Return the [x, y] coordinate for the center point of the cell that contains the specified text.  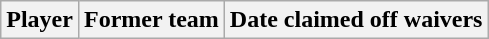
Player [40, 20]
Former team [151, 20]
Date claimed off waivers [356, 20]
